Extract the (x, y) coordinate from the center of the cell holding the provided text.  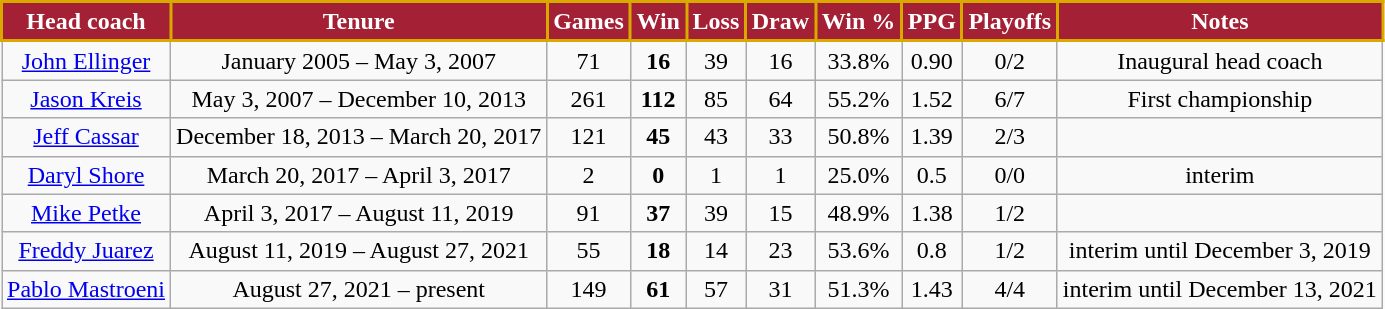
112 (658, 99)
43 (716, 137)
0 (658, 175)
0.5 (932, 175)
interim until December 3, 2019 (1220, 251)
71 (588, 60)
18 (658, 251)
Tenure (359, 22)
March 20, 2017 – April 3, 2017 (359, 175)
John Ellinger (86, 60)
0.8 (932, 251)
0/0 (1010, 175)
Games (588, 22)
Freddy Juarez (86, 251)
149 (588, 289)
121 (588, 137)
33.8% (858, 60)
91 (588, 213)
23 (781, 251)
57 (716, 289)
55.2% (858, 99)
Notes (1220, 22)
25.0% (858, 175)
Daryl Shore (86, 175)
50.8% (858, 137)
First championship (1220, 99)
December 18, 2013 – March 20, 2017 (359, 137)
4/4 (1010, 289)
PPG (932, 22)
Inaugural head coach (1220, 60)
14 (716, 251)
Win (658, 22)
48.9% (858, 213)
1.38 (932, 213)
37 (658, 213)
45 (658, 137)
August 11, 2019 – August 27, 2021 (359, 251)
1.39 (932, 137)
53.6% (858, 251)
Win % (858, 22)
85 (716, 99)
261 (588, 99)
Mike Petke (86, 213)
55 (588, 251)
1.52 (932, 99)
64 (781, 99)
2 (588, 175)
15 (781, 213)
2/3 (1010, 137)
33 (781, 137)
0.90 (932, 60)
May 3, 2007 – December 10, 2013 (359, 99)
Jason Kreis (86, 99)
January 2005 – May 3, 2007 (359, 60)
0/2 (1010, 60)
Playoffs (1010, 22)
Jeff Cassar (86, 137)
1.43 (932, 289)
Loss (716, 22)
interim until December 13, 2021 (1220, 289)
April 3, 2017 – August 11, 2019 (359, 213)
Pablo Mastroeni (86, 289)
interim (1220, 175)
Draw (781, 22)
31 (781, 289)
6/7 (1010, 99)
61 (658, 289)
August 27, 2021 – present (359, 289)
51.3% (858, 289)
Head coach (86, 22)
